Provide the [X, Y] coordinate of the cell's center where the given text is located.  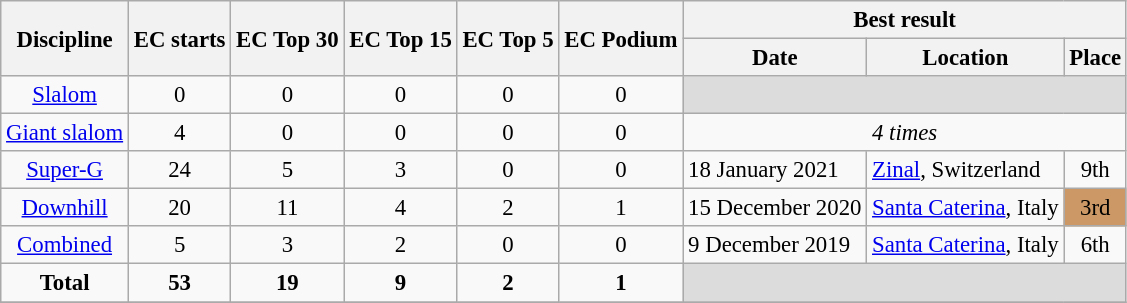
18 January 2021 [775, 170]
Location [966, 58]
3rd [1095, 208]
Date [775, 58]
Giant slalom [65, 133]
EC Podium [621, 38]
15 December 2020 [775, 208]
Place [1095, 58]
24 [179, 170]
Downhill [65, 208]
Best result [905, 20]
11 [288, 208]
EC Top 30 [288, 38]
Super-G [65, 170]
Zinal, Switzerland [966, 170]
19 [288, 283]
6th [1095, 245]
9 [400, 283]
9 December 2019 [775, 245]
53 [179, 283]
EC Top 5 [508, 38]
9th [1095, 170]
EC Top 15 [400, 38]
EC starts [179, 38]
Combined [65, 245]
20 [179, 208]
Slalom [65, 95]
Discipline [65, 38]
Total [65, 283]
4 times [905, 133]
